Output the (X, Y) coordinate of the center of the cell containing the given text.  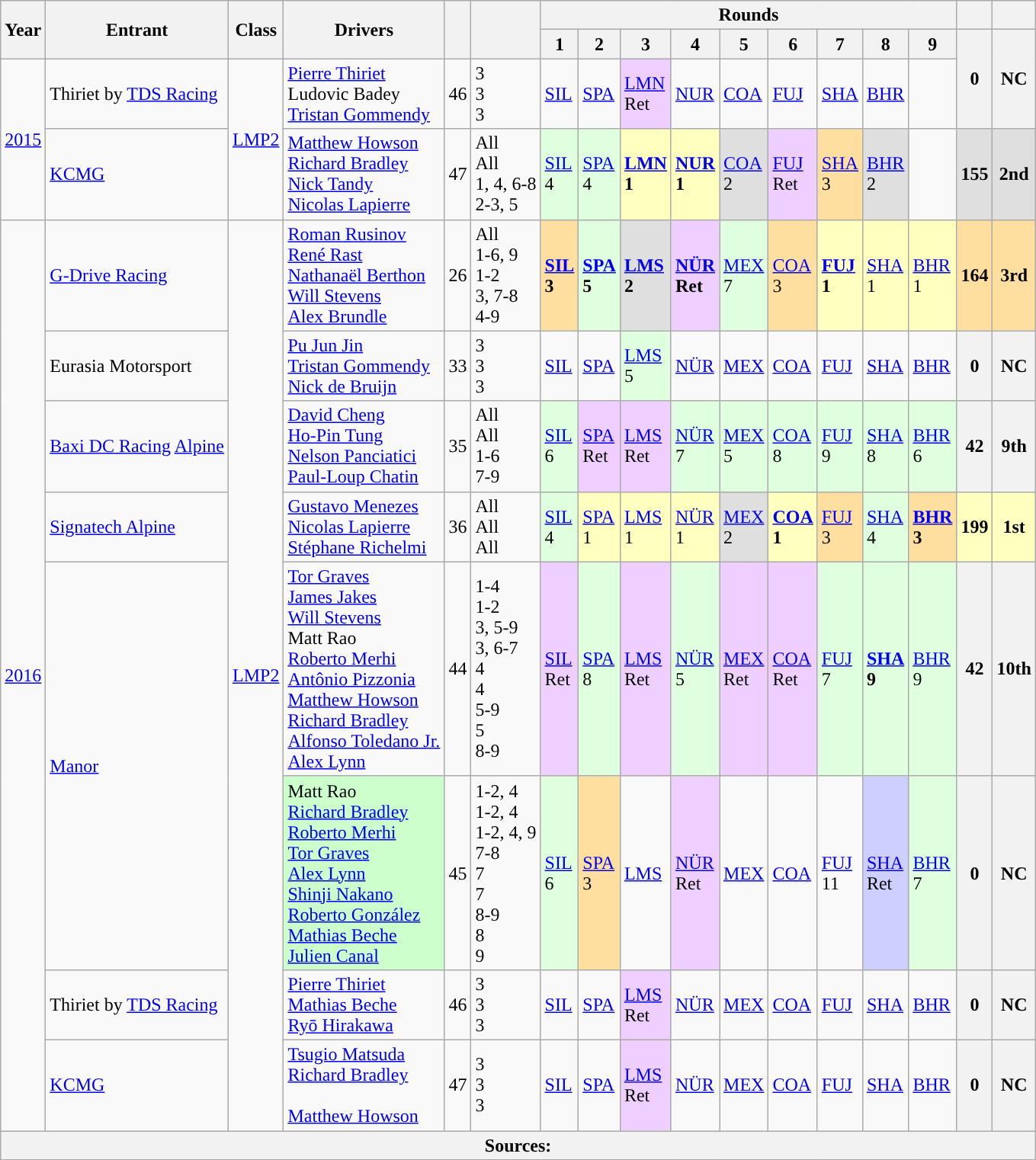
COA1 (793, 527)
FUJ9 (840, 447)
COARet (793, 669)
LMS2 (645, 275)
35 (457, 447)
SIL3 (560, 275)
Gustavo Menezes Nicolas Lapierre Stéphane Richelmi (364, 527)
SPA3 (599, 873)
LMS5 (645, 366)
Sources: (518, 1146)
1-41-23, 5-93, 6-7445-958-9 (506, 669)
155 (974, 174)
3 (645, 44)
1st (1014, 527)
1 (560, 44)
SPA4 (599, 174)
AllAll1, 4, 6-82-3, 5 (506, 174)
Matt Rao Richard Bradley Roberto Merhi Tor Graves Alex Lynn Shinji Nakano Roberto González Mathias Beche Julien Canal (364, 873)
FUJ7 (840, 669)
COA3 (793, 275)
Year (23, 30)
9th (1014, 447)
36 (457, 527)
Manor (137, 765)
SPA1 (599, 527)
3rd (1014, 275)
SHA9 (885, 669)
NÜR1 (695, 527)
164 (974, 275)
Pu Jun Jin Tristan Gommendy Nick de Bruijn (364, 366)
MEX7 (744, 275)
COA8 (793, 447)
AllAll1-67-9 (506, 447)
COA2 (744, 174)
SHA4 (885, 527)
NÜR5 (695, 669)
MEX5 (744, 447)
Class (256, 30)
LMNRet (645, 94)
6 (793, 44)
MEX2 (744, 527)
LMS (645, 873)
2015 (23, 139)
LMN1 (645, 174)
2nd (1014, 174)
All1-6, 91-23, 7-84-9 (506, 275)
44 (457, 669)
Pierre Thiriet Mathias Beche Ryō Hirakawa (364, 1005)
AllAllAll (506, 527)
FUJ3 (840, 527)
FUJRet (793, 174)
BHR6 (933, 447)
2016 (23, 675)
SHA8 (885, 447)
SILRet (560, 669)
8 (885, 44)
Tsugio Matsuda Richard Bradley Matthew Howson (364, 1085)
4 (695, 44)
David Cheng Ho-Pin Tung Nelson Panciatici Paul-Loup Chatin (364, 447)
NÜR7 (695, 447)
SPA5 (599, 275)
33 (457, 366)
9 (933, 44)
SPARet (599, 447)
Matthew Howson Richard Bradley Nick Tandy Nicolas Lapierre (364, 174)
FUJ1 (840, 275)
SHA3 (840, 174)
BHR1 (933, 275)
Signatech Alpine (137, 527)
BHR3 (933, 527)
G-Drive Racing (137, 275)
Entrant (137, 30)
Drivers (364, 30)
Baxi DC Racing Alpine (137, 447)
Rounds (749, 15)
SPA8 (599, 669)
Pierre Thiriet Ludovic Badey Tristan Gommendy (364, 94)
SHA1 (885, 275)
LMS1 (645, 527)
Eurasia Motorsport (137, 366)
BHR9 (933, 669)
SHARet (885, 873)
BHR7 (933, 873)
MEXRet (744, 669)
5 (744, 44)
10th (1014, 669)
199 (974, 527)
26 (457, 275)
45 (457, 873)
BHR2 (885, 174)
Tor Graves James Jakes Will Stevens Matt Rao Roberto Merhi Antônio Pizzonia Matthew Howson Richard Bradley Alfonso Toledano Jr. Alex Lynn (364, 669)
Roman Rusinov René Rast Nathanaël Berthon Will Stevens Alex Brundle (364, 275)
1-2, 41-2, 41-2, 4, 97-8778-989 (506, 873)
7 (840, 44)
NUR1 (695, 174)
NUR (695, 94)
2 (599, 44)
FUJ11 (840, 873)
